Return (x, y) of the center of cell containing provided text 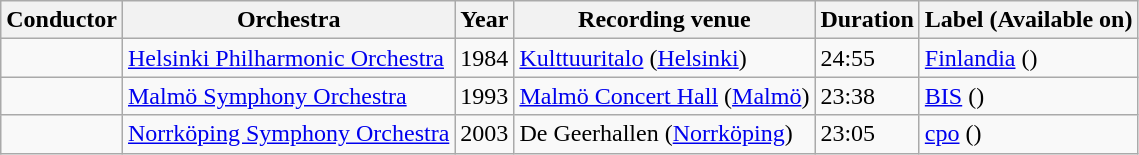
2003 (484, 134)
Norrköping Symphony Orchestra (288, 134)
24:55 (867, 58)
Conductor (62, 20)
Helsinki Philharmonic Orchestra (288, 58)
Orchestra (288, 20)
BIS () (1028, 96)
Year (484, 20)
23:05 (867, 134)
1993 (484, 96)
1984 (484, 58)
Recording venue (664, 20)
Malmö Symphony Orchestra (288, 96)
Duration (867, 20)
Label (Available on) (1028, 20)
Finlandia () (1028, 58)
Kulttuuritalo (Helsinki) (664, 58)
De Geerhallen (Norrköping) (664, 134)
Malmö Concert Hall (Malmö) (664, 96)
cpo () (1028, 134)
23:38 (867, 96)
